From the cell containing the given text, extract its center point as (X, Y) coordinate. 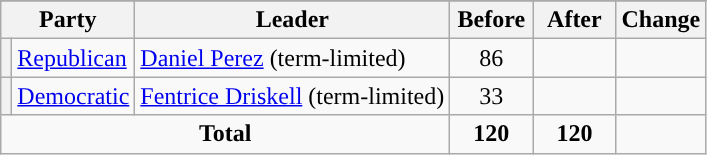
Republican (74, 58)
Leader (292, 20)
Fentrice Driskell (term-limited) (292, 96)
33 (492, 96)
Democratic (74, 96)
Total (226, 134)
Daniel Perez (term-limited) (292, 58)
Party (68, 20)
86 (492, 58)
Before (492, 20)
Change (661, 20)
After (574, 20)
